Pinpoint the cell where the given text exists, returning its (X, Y) midpoint coordinate. 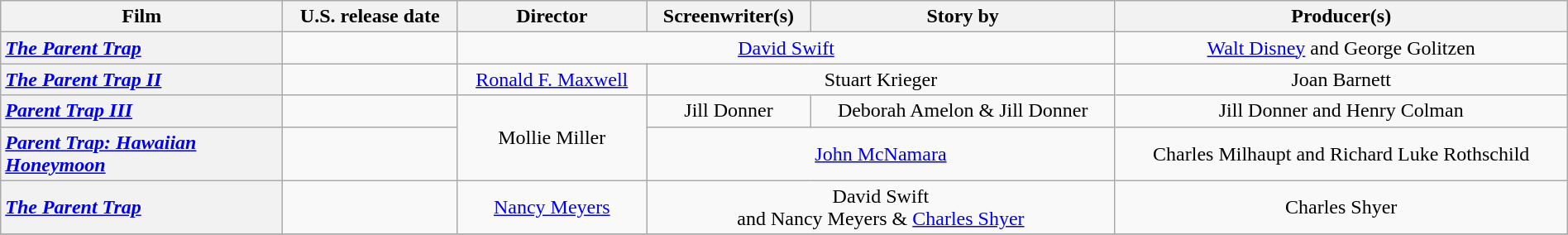
John McNamara (881, 154)
Parent Trap: Hawaiian Honeymoon (142, 154)
U.S. release date (370, 17)
Charles Milhaupt and Richard Luke Rothschild (1341, 154)
Walt Disney and George Golitzen (1341, 48)
The Parent Trap II (142, 79)
Film (142, 17)
Story by (963, 17)
Director (552, 17)
Deborah Amelon & Jill Donner (963, 111)
David Swift and Nancy Meyers & Charles Shyer (881, 207)
Ronald F. Maxwell (552, 79)
Nancy Meyers (552, 207)
Joan Barnett (1341, 79)
Parent Trap III (142, 111)
Stuart Krieger (881, 79)
Charles Shyer (1341, 207)
Jill Donner and Henry Colman (1341, 111)
Jill Donner (729, 111)
Producer(s) (1341, 17)
Mollie Miller (552, 137)
Screenwriter(s) (729, 17)
David Swift (786, 48)
